Find where the given text appears and provide that cell's center as (X, Y) coordinate. 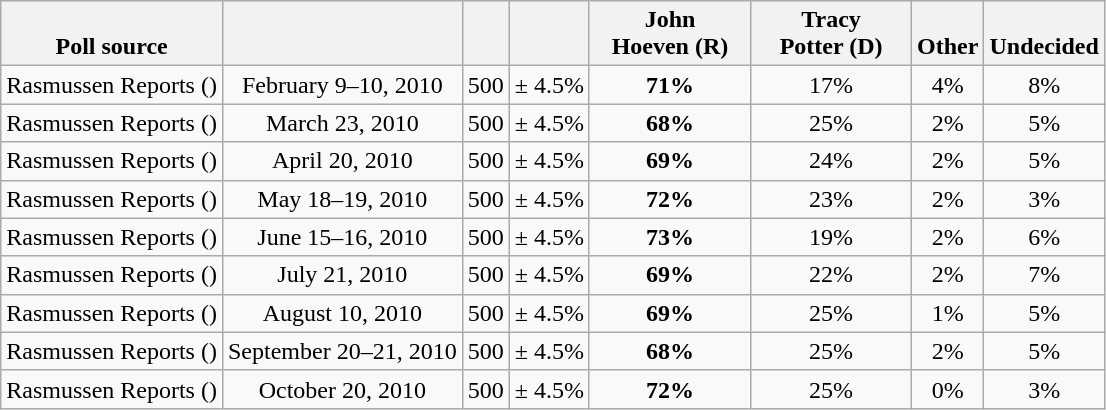
June 15–16, 2010 (342, 237)
July 21, 2010 (342, 275)
March 23, 2010 (342, 123)
TracyPotter (D) (832, 34)
4% (948, 85)
JohnHoeven (R) (670, 34)
Poll source (112, 34)
0% (948, 389)
August 10, 2010 (342, 313)
17% (832, 85)
19% (832, 237)
73% (670, 237)
September 20–21, 2010 (342, 351)
7% (1044, 275)
6% (1044, 237)
8% (1044, 85)
May 18–19, 2010 (342, 199)
April 20, 2010 (342, 161)
1% (948, 313)
February 9–10, 2010 (342, 85)
23% (832, 199)
Other (948, 34)
71% (670, 85)
22% (832, 275)
24% (832, 161)
Undecided (1044, 34)
October 20, 2010 (342, 389)
